Output the [x, y] coordinate of the center of the cell containing the given text.  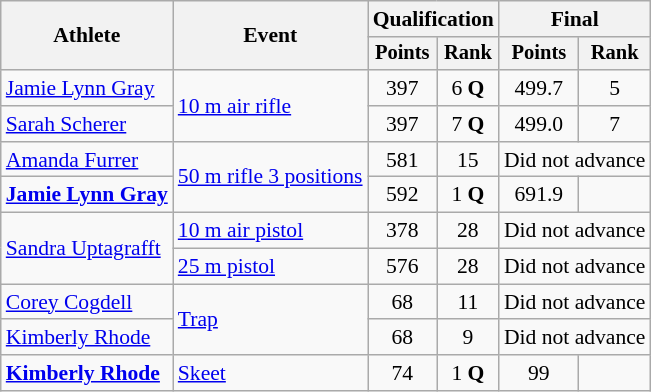
10 m air rifle [270, 106]
Trap [270, 320]
74 [402, 373]
50 m rifle 3 positions [270, 178]
Corey Cogdell [87, 302]
Athlete [87, 36]
Event [270, 36]
15 [468, 160]
691.9 [539, 195]
25 m pistol [270, 267]
5 [615, 88]
Skeet [270, 373]
581 [402, 160]
9 [468, 338]
Qualification [434, 19]
Sandra Uptagrafft [87, 248]
7 [615, 124]
Sarah Scherer [87, 124]
10 m air pistol [270, 231]
576 [402, 267]
11 [468, 302]
378 [402, 231]
499.7 [539, 88]
7 Q [468, 124]
6 Q [468, 88]
Amanda Furrer [87, 160]
592 [402, 195]
499.0 [539, 124]
Final [575, 19]
99 [539, 373]
